For the text-containing cell, return its midpoint in (x, y) coordinate format. 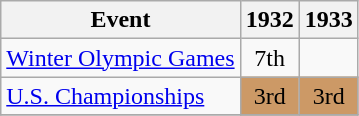
U.S. Championships (120, 96)
1933 (328, 20)
1932 (270, 20)
Event (120, 20)
7th (270, 58)
Winter Olympic Games (120, 58)
